Detect which cell encompasses the target text, then output its (X, Y) center coordinate. 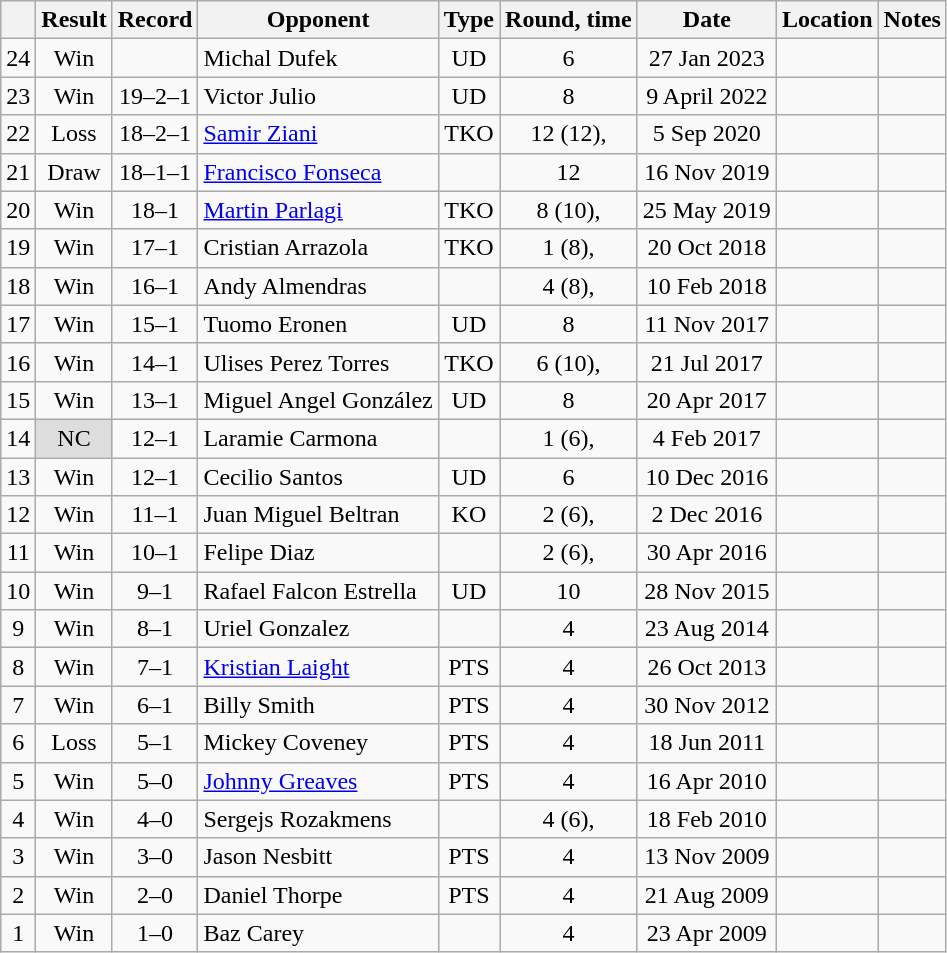
10 Dec 2016 (706, 477)
8–1 (155, 629)
Cecilio Santos (318, 477)
5 Sep 2020 (706, 134)
Victor Julio (318, 96)
18–1–1 (155, 172)
20 Apr 2017 (706, 400)
1–0 (155, 933)
25 May 2019 (706, 210)
13 (18, 477)
Miguel Angel González (318, 400)
11 Nov 2017 (706, 324)
18 Jun 2011 (706, 743)
23 Aug 2014 (706, 629)
6–1 (155, 705)
Record (155, 20)
Juan Miguel Beltran (318, 515)
6 (10), (569, 362)
21 Jul 2017 (706, 362)
Result (74, 20)
Felipe Diaz (318, 553)
17–1 (155, 248)
1 (18, 933)
1 (6), (569, 438)
9 (18, 629)
8 (10), (569, 210)
27 Jan 2023 (706, 58)
Laramie Carmona (318, 438)
NC (74, 438)
19–2–1 (155, 96)
23 Apr 2009 (706, 933)
3–0 (155, 857)
Sergejs Rozakmens (318, 819)
Tuomo Eronen (318, 324)
30 Nov 2012 (706, 705)
14 (18, 438)
4 (6), (569, 819)
Michal Dufek (318, 58)
2–0 (155, 895)
20 Oct 2018 (706, 248)
17 (18, 324)
16 (18, 362)
1 (8), (569, 248)
11 (18, 553)
Johnny Greaves (318, 781)
23 (18, 96)
Cristian Arrazola (318, 248)
14–1 (155, 362)
22 (18, 134)
11–1 (155, 515)
12 (12), (569, 134)
Billy Smith (318, 705)
Samir Ziani (318, 134)
5–1 (155, 743)
Daniel Thorpe (318, 895)
18–2–1 (155, 134)
Notes (912, 20)
KO (468, 515)
Kristian Laight (318, 667)
18 (18, 286)
10 Feb 2018 (706, 286)
Rafael Falcon Estrella (318, 591)
18–1 (155, 210)
16 Apr 2010 (706, 781)
Opponent (318, 20)
7 (18, 705)
Ulises Perez Torres (318, 362)
Date (706, 20)
Location (827, 20)
13 Nov 2009 (706, 857)
2 Dec 2016 (706, 515)
28 Nov 2015 (706, 591)
5–0 (155, 781)
Andy Almendras (318, 286)
4–0 (155, 819)
30 Apr 2016 (706, 553)
13–1 (155, 400)
Martin Parlagi (318, 210)
21 Aug 2009 (706, 895)
Uriel Gonzalez (318, 629)
3 (18, 857)
Draw (74, 172)
20 (18, 210)
16 Nov 2019 (706, 172)
Mickey Coveney (318, 743)
7–1 (155, 667)
4 (8), (569, 286)
19 (18, 248)
4 Feb 2017 (706, 438)
2 (18, 895)
Round, time (569, 20)
10–1 (155, 553)
16–1 (155, 286)
5 (18, 781)
21 (18, 172)
9–1 (155, 591)
Baz Carey (318, 933)
Type (468, 20)
15 (18, 400)
Jason Nesbitt (318, 857)
15–1 (155, 324)
9 April 2022 (706, 96)
24 (18, 58)
26 Oct 2013 (706, 667)
18 Feb 2010 (706, 819)
Francisco Fonseca (318, 172)
